Locate the cell with the specified text and output its [X, Y] center coordinate. 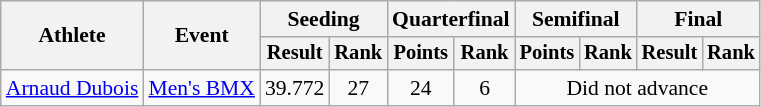
24 [420, 88]
Semifinal [576, 19]
Seeding [324, 19]
Final [698, 19]
Arnaud Dubois [72, 88]
27 [358, 88]
Quarterfinal [451, 19]
6 [484, 88]
39.772 [294, 88]
Men's BMX [202, 88]
Did not advance [638, 88]
Athlete [72, 36]
Event [202, 36]
